From the cell containing the given text, extract its center point as (X, Y) coordinate. 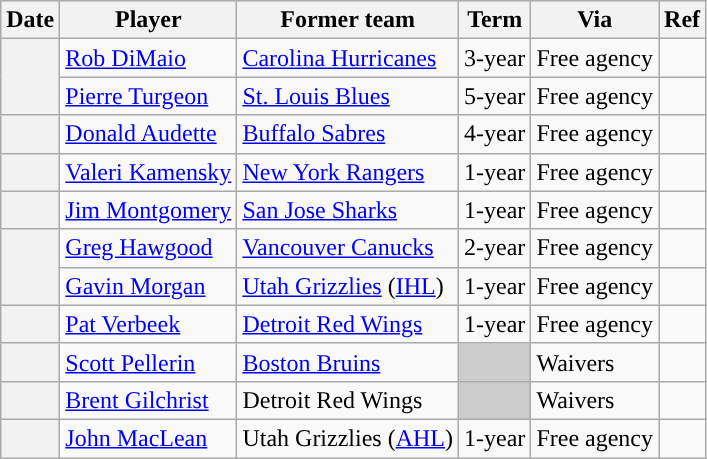
5-year (495, 96)
Ref (682, 20)
Carolina Hurricanes (348, 58)
Utah Grizzlies (IHL) (348, 286)
San Jose Sharks (348, 210)
4-year (495, 134)
Former team (348, 20)
New York Rangers (348, 172)
Valeri Kamensky (148, 172)
Term (495, 20)
Pat Verbeek (148, 324)
Vancouver Canucks (348, 248)
Greg Hawgood (148, 248)
Utah Grizzlies (AHL) (348, 438)
2-year (495, 248)
Boston Bruins (348, 362)
3-year (495, 58)
Gavin Morgan (148, 286)
John MacLean (148, 438)
Pierre Turgeon (148, 96)
Donald Audette (148, 134)
Brent Gilchrist (148, 400)
Via (595, 20)
Buffalo Sabres (348, 134)
Date (30, 20)
St. Louis Blues (348, 96)
Jim Montgomery (148, 210)
Rob DiMaio (148, 58)
Scott Pellerin (148, 362)
Player (148, 20)
